Extract the [x, y] coordinate from the center of the cell holding the provided text.  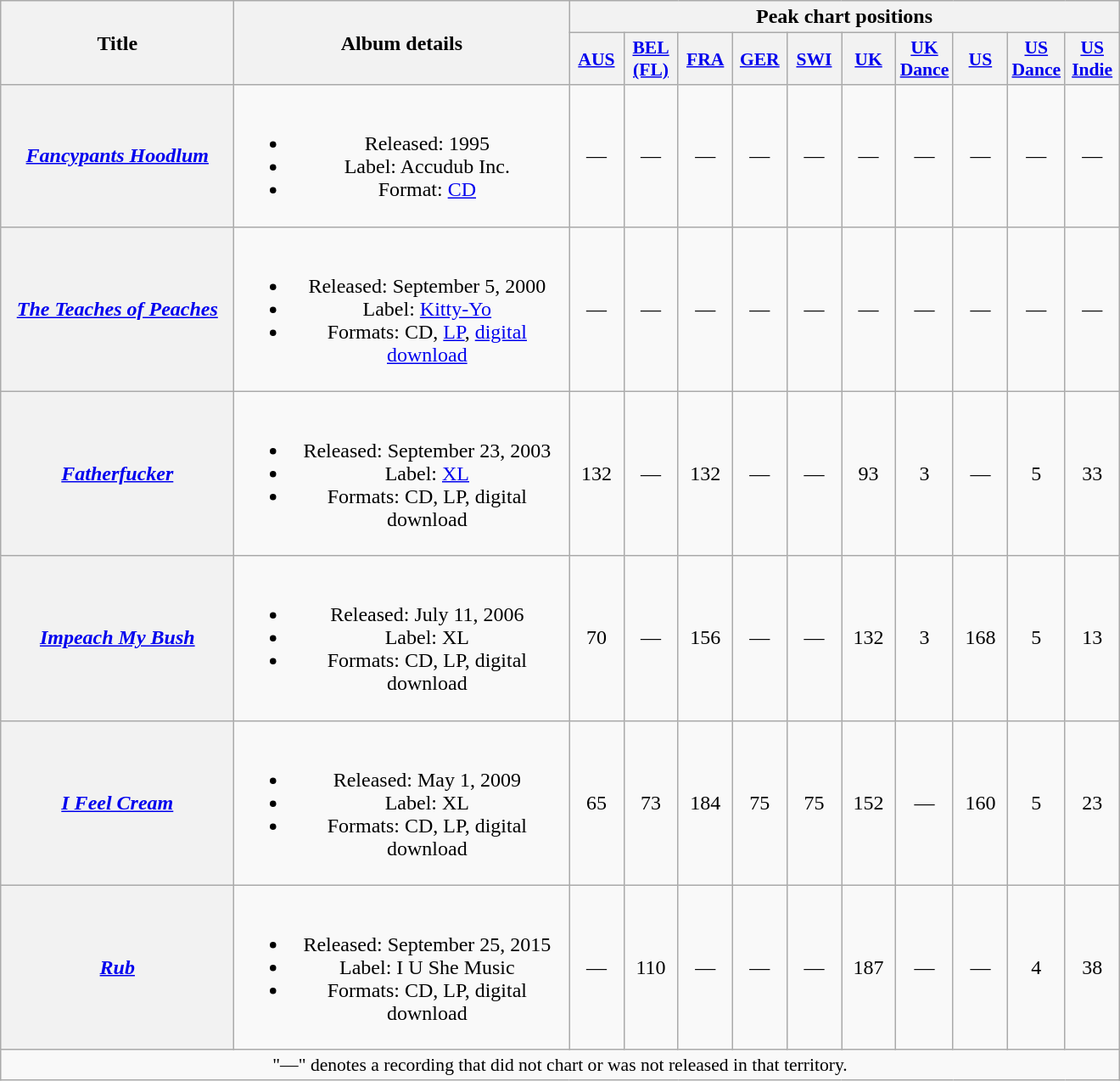
110 [651, 967]
65 [596, 803]
160 [980, 803]
4 [1036, 967]
168 [980, 638]
Released: September 5, 2000Label: Kitty-YoFormats: CD, LP, digital download [402, 309]
13 [1092, 638]
Released: 1995Label: Accudub Inc.Format: CD [402, 156]
184 [705, 803]
23 [1092, 803]
"—" denotes a recording that did not chart or was not released in that territory. [560, 1065]
SWI [814, 59]
UKDance [925, 59]
BEL(FL) [651, 59]
UK [869, 59]
US [980, 59]
USDance [1036, 59]
Fatherfucker [117, 473]
USIndie [1092, 59]
Peak chart positions [844, 17]
Fancypants Hoodlum [117, 156]
70 [596, 638]
Released: May 1, 2009Label: XLFormats: CD, LP, digital download [402, 803]
AUS [596, 59]
Released: September 25, 2015Label: I U She MusicFormats: CD, LP, digital download [402, 967]
Released: September 23, 2003Label: XLFormats: CD, LP, digital download [402, 473]
38 [1092, 967]
156 [705, 638]
GER [759, 59]
Rub [117, 967]
Released: July 11, 2006Label: XLFormats: CD, LP, digital download [402, 638]
187 [869, 967]
Impeach My Bush [117, 638]
33 [1092, 473]
Album details [402, 42]
93 [869, 473]
I Feel Cream [117, 803]
152 [869, 803]
FRA [705, 59]
Title [117, 42]
73 [651, 803]
The Teaches of Peaches [117, 309]
